Provide the (x, y) coordinate of the cell's center where the given text is located.  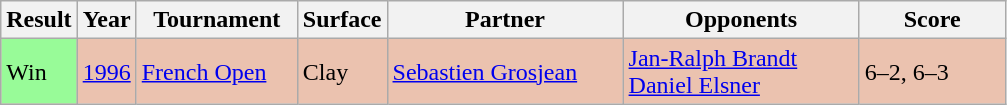
1996 (106, 72)
Partner (505, 20)
Win (39, 72)
Result (39, 20)
Clay (342, 72)
Sebastien Grosjean (505, 72)
Score (932, 20)
Opponents (741, 20)
Jan-Ralph Brandt Daniel Elsner (741, 72)
Year (106, 20)
Tournament (216, 20)
6–2, 6–3 (932, 72)
French Open (216, 72)
Surface (342, 20)
